Extract the [x, y] coordinate from the center of the cell holding the provided text.  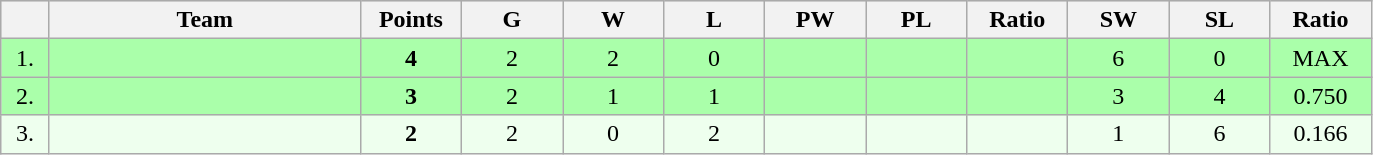
G [512, 20]
0.750 [1320, 96]
Points [410, 20]
L [714, 20]
1. [26, 58]
0.166 [1320, 134]
Team [204, 20]
SW [1118, 20]
3. [26, 134]
MAX [1320, 58]
SL [1220, 20]
2. [26, 96]
PW [816, 20]
W [612, 20]
PL [916, 20]
